Detect which cell encompasses the target text, then output its (x, y) center coordinate. 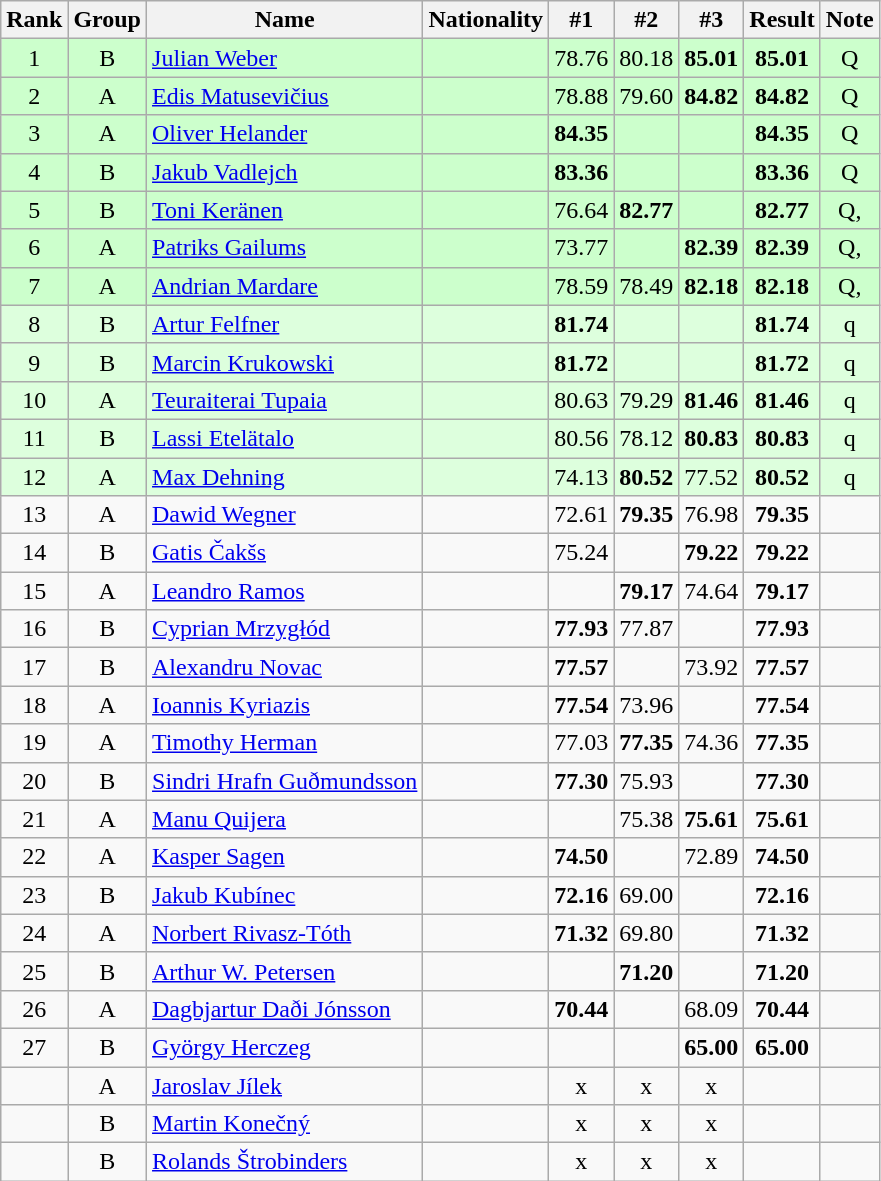
10 (34, 400)
Note (850, 20)
78.59 (582, 286)
#3 (712, 20)
78.12 (646, 438)
Artur Felfner (285, 324)
76.98 (712, 515)
Arthur W. Petersen (285, 971)
13 (34, 515)
23 (34, 895)
15 (34, 591)
Sindri Hrafn Guðmundsson (285, 781)
7 (34, 286)
72.89 (712, 857)
9 (34, 362)
1 (34, 58)
77.03 (582, 743)
78.49 (646, 286)
80.63 (582, 400)
78.88 (582, 96)
Dawid Wegner (285, 515)
Dagbjartur Daði Jónsson (285, 1009)
26 (34, 1009)
77.87 (646, 629)
Kasper Sagen (285, 857)
György Herczeg (285, 1047)
Toni Keränen (285, 210)
11 (34, 438)
Oliver Helander (285, 134)
19 (34, 743)
Andrian Mardare (285, 286)
Timothy Herman (285, 743)
Martin Konečný (285, 1124)
Leandro Ramos (285, 591)
Result (782, 20)
73.96 (646, 705)
68.09 (712, 1009)
24 (34, 933)
74.36 (712, 743)
Marcin Krukowski (285, 362)
74.64 (712, 591)
14 (34, 553)
Jakub Vadlejch (285, 172)
Alexandru Novac (285, 667)
Rank (34, 20)
73.92 (712, 667)
18 (34, 705)
Teuraiterai Tupaia (285, 400)
22 (34, 857)
Manu Quijera (285, 819)
Lassi Etelätalo (285, 438)
Jakub Kubínec (285, 895)
8 (34, 324)
Max Dehning (285, 477)
6 (34, 248)
16 (34, 629)
3 (34, 134)
69.80 (646, 933)
74.13 (582, 477)
76.64 (582, 210)
78.76 (582, 58)
Jaroslav Jílek (285, 1085)
Gatis Čakšs (285, 553)
25 (34, 971)
2 (34, 96)
Ioannis Kyriazis (285, 705)
75.38 (646, 819)
75.24 (582, 553)
12 (34, 477)
80.56 (582, 438)
Cyprian Mrzygłód (285, 629)
21 (34, 819)
69.00 (646, 895)
4 (34, 172)
17 (34, 667)
75.93 (646, 781)
Edis Matusevičius (285, 96)
73.77 (582, 248)
Nationality (486, 20)
#1 (582, 20)
5 (34, 210)
#2 (646, 20)
72.61 (582, 515)
Group (108, 20)
79.29 (646, 400)
79.60 (646, 96)
80.18 (646, 58)
27 (34, 1047)
Name (285, 20)
20 (34, 781)
Patriks Gailums (285, 248)
77.52 (712, 477)
Norbert Rivasz-Tóth (285, 933)
Rolands Štrobinders (285, 1162)
Julian Weber (285, 58)
